Determine the [x, y] coordinate at the center of the cell enclosing the given text.  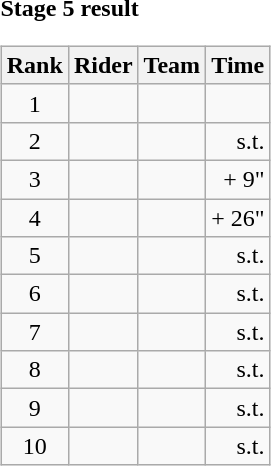
Team [172, 65]
+ 26" [238, 217]
7 [34, 332]
6 [34, 294]
2 [34, 141]
1 [34, 103]
Rank [34, 65]
3 [34, 179]
9 [34, 408]
5 [34, 256]
8 [34, 370]
4 [34, 217]
+ 9" [238, 179]
10 [34, 446]
Rider [103, 65]
Time [238, 65]
